Capture the cell that displays the provided text and extract its [x, y] central coordinate. 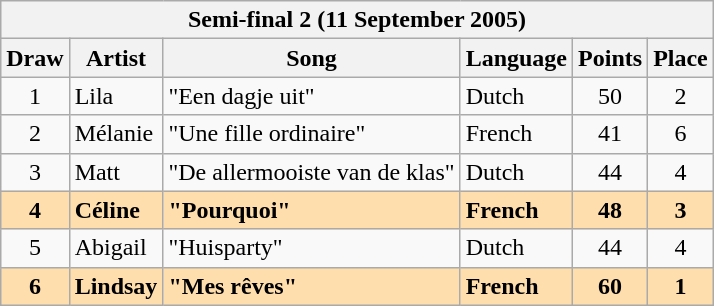
Draw [35, 58]
"Mes rêves" [312, 286]
41 [610, 134]
48 [610, 210]
Abigail [116, 248]
Semi-final 2 (11 September 2005) [358, 20]
"De allermooiste van de klas" [312, 172]
"Huisparty" [312, 248]
Language [516, 58]
"Pourquoi" [312, 210]
Artist [116, 58]
Céline [116, 210]
50 [610, 96]
"Une fille ordinaire" [312, 134]
60 [610, 286]
Lindsay [116, 286]
Song [312, 58]
Place [681, 58]
Mélanie [116, 134]
"Een dagje uit" [312, 96]
Lila [116, 96]
Points [610, 58]
5 [35, 248]
Matt [116, 172]
